Find where the given text appears and provide that cell's center as (x, y) coordinate. 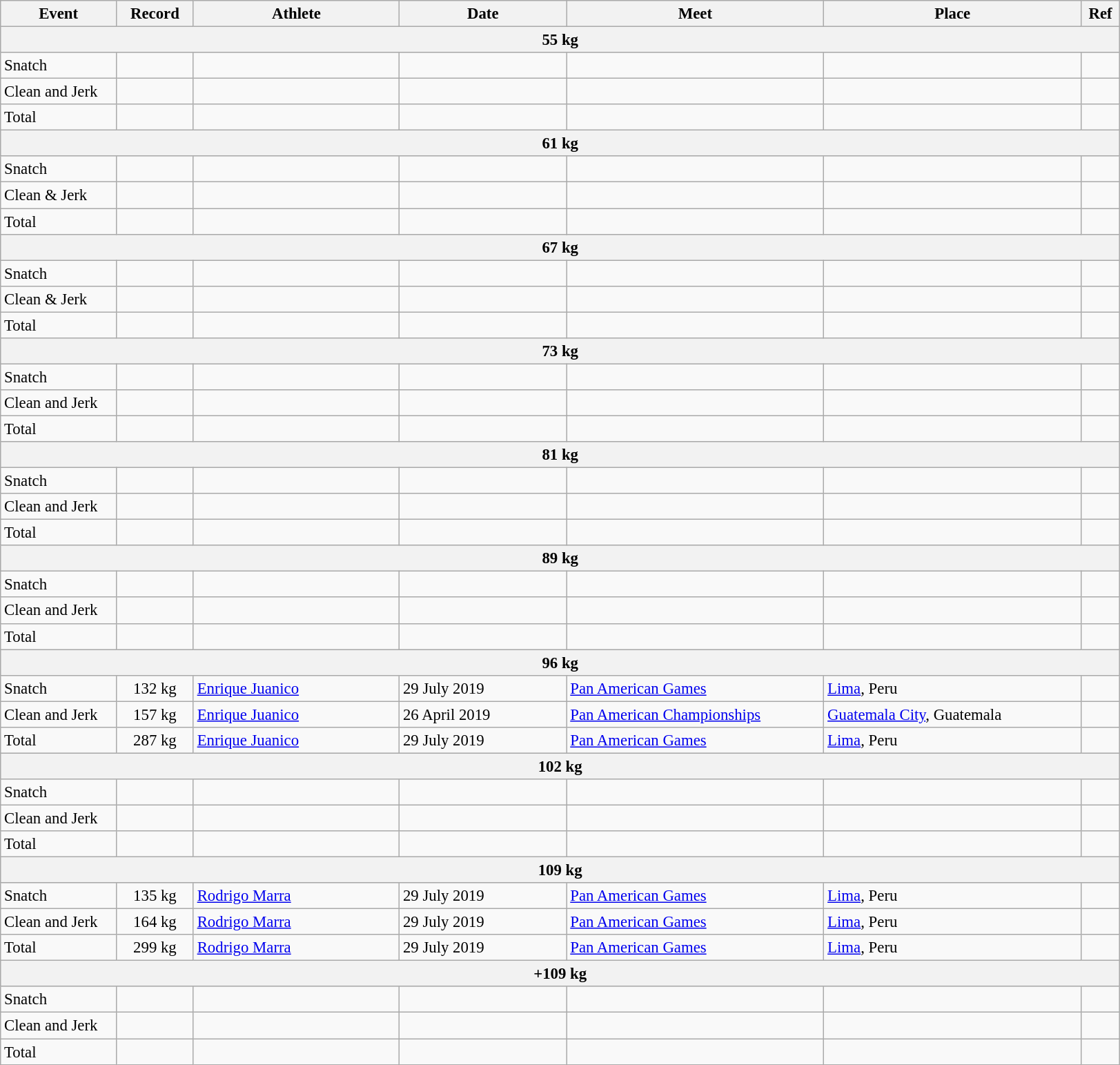
96 kg (560, 663)
Event (59, 14)
73 kg (560, 351)
157 kg (155, 714)
Place (952, 14)
109 kg (560, 870)
Record (155, 14)
102 kg (560, 766)
287 kg (155, 741)
89 kg (560, 558)
Meet (696, 14)
61 kg (560, 144)
55 kg (560, 40)
Ref (1101, 14)
Date (483, 14)
299 kg (155, 948)
164 kg (155, 922)
135 kg (155, 896)
Athlete (296, 14)
132 kg (155, 688)
67 kg (560, 247)
81 kg (560, 455)
26 April 2019 (483, 714)
+109 kg (560, 974)
Guatemala City, Guatemala (952, 714)
Pan American Championships (696, 714)
